Return [x, y] of the center of cell containing provided text 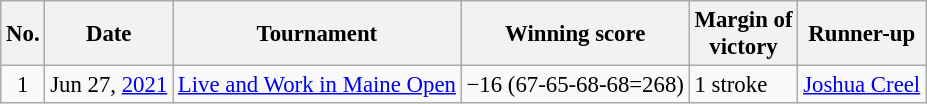
No. [23, 34]
Jun 27, 2021 [109, 85]
Tournament [318, 34]
Margin ofvictory [744, 34]
1 [23, 85]
−16 (67-65-68-68=268) [575, 85]
Joshua Creel [862, 85]
Winning score [575, 34]
Runner-up [862, 34]
Live and Work in Maine Open [318, 85]
Date [109, 34]
1 stroke [744, 85]
